Find where the given text appears and provide that cell's center as (X, Y) coordinate. 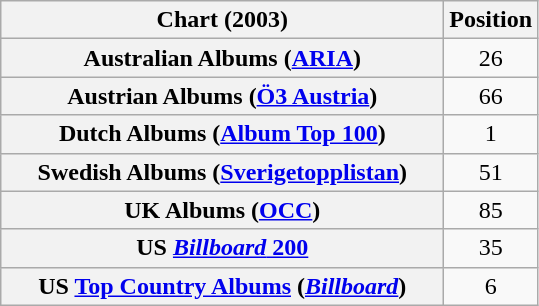
51 (491, 172)
Chart (2003) (222, 20)
Austrian Albums (Ö3 Austria) (222, 96)
Swedish Albums (Sverigetopplistan) (222, 172)
85 (491, 210)
US Billboard 200 (222, 248)
6 (491, 286)
UK Albums (OCC) (222, 210)
35 (491, 248)
66 (491, 96)
1 (491, 134)
26 (491, 58)
Dutch Albums (Album Top 100) (222, 134)
Position (491, 20)
Australian Albums (ARIA) (222, 58)
US Top Country Albums (Billboard) (222, 286)
